Output the [X, Y] coordinate of the center of the cell containing the given text.  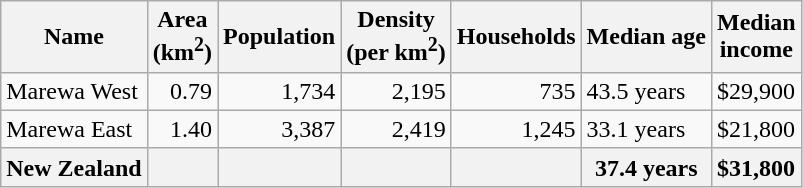
3,387 [280, 129]
43.5 years [646, 91]
Medianincome [756, 37]
$21,800 [756, 129]
Area(km2) [182, 37]
Population [280, 37]
735 [516, 91]
1,245 [516, 129]
33.1 years [646, 129]
0.79 [182, 91]
Marewa East [74, 129]
Households [516, 37]
Marewa West [74, 91]
$31,800 [756, 167]
2,419 [396, 129]
2,195 [396, 91]
Name [74, 37]
Median age [646, 37]
New Zealand [74, 167]
37.4 years [646, 167]
$29,900 [756, 91]
Density(per km2) [396, 37]
1,734 [280, 91]
1.40 [182, 129]
